Extract the (X, Y) coordinate from the center of the cell holding the provided text.  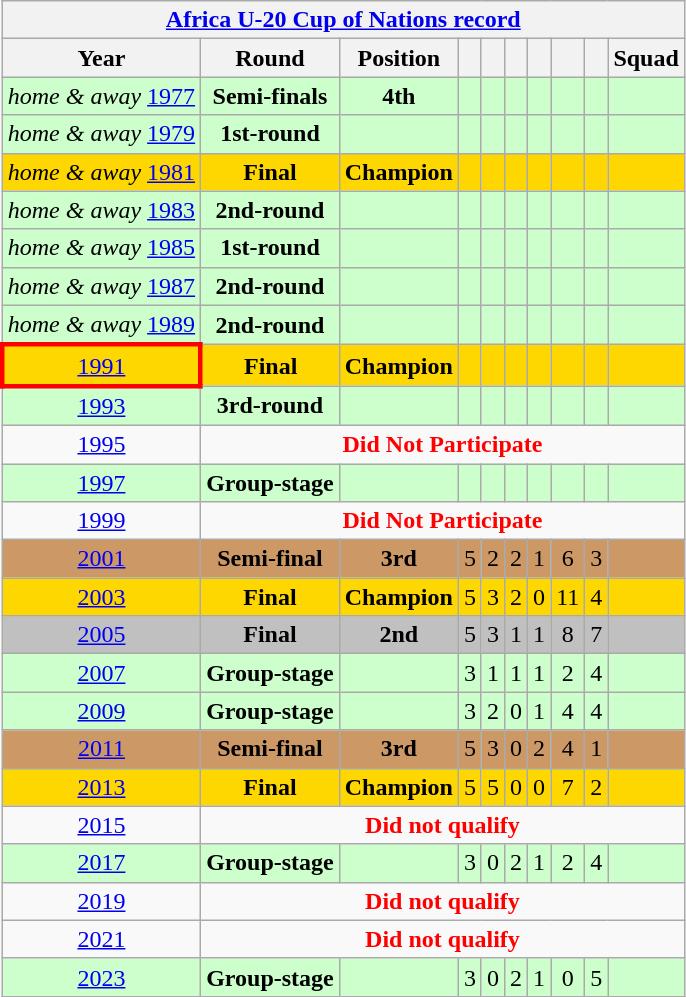
home & away 1977 (101, 96)
2019 (101, 901)
2021 (101, 939)
1999 (101, 521)
11 (568, 597)
home & away 1981 (101, 172)
2001 (101, 559)
Semi-finals (270, 96)
1997 (101, 483)
1993 (101, 406)
3rd-round (270, 406)
Position (398, 58)
2023 (101, 977)
2nd (398, 635)
2011 (101, 749)
Africa U-20 Cup of Nations record (343, 20)
home & away 1987 (101, 286)
2013 (101, 787)
2017 (101, 863)
home & away 1985 (101, 248)
2015 (101, 825)
Round (270, 58)
2003 (101, 597)
home & away 1983 (101, 210)
8 (568, 635)
6 (568, 559)
4th (398, 96)
1995 (101, 444)
2007 (101, 673)
Year (101, 58)
home & away 1989 (101, 325)
2005 (101, 635)
2009 (101, 711)
1991 (101, 366)
Squad (646, 58)
home & away 1979 (101, 134)
